Provide the [X, Y] coordinate of the cell's center where the given text is located.  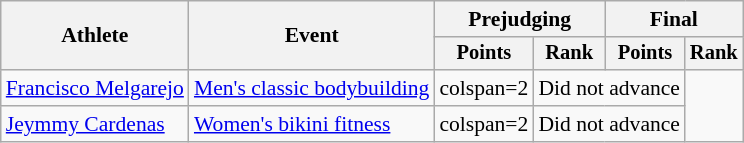
Prejudging [520, 19]
Women's bikini fitness [312, 124]
Jeymmy Cardenas [95, 124]
Men's classic bodybuilding [312, 88]
Francisco Melgarejo [95, 88]
Final [674, 19]
Athlete [95, 36]
Event [312, 36]
